Pinpoint the cell where the given text exists, returning its (X, Y) midpoint coordinate. 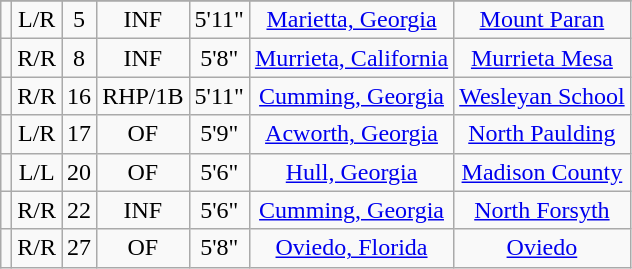
Madison County (542, 172)
North Forsyth (542, 210)
27 (80, 248)
20 (80, 172)
Murrieta, California (351, 58)
5 (80, 20)
Marietta, Georgia (351, 20)
Wesleyan School (542, 96)
L/L (37, 172)
North Paulding (542, 134)
Oviedo, Florida (351, 248)
Acworth, Georgia (351, 134)
17 (80, 134)
Mount Paran (542, 20)
RHP/1B (143, 96)
22 (80, 210)
5'9" (219, 134)
Murrieta Mesa (542, 58)
Hull, Georgia (351, 172)
Oviedo (542, 248)
8 (80, 58)
16 (80, 96)
